Capture the cell that displays the provided text and extract its (x, y) central coordinate. 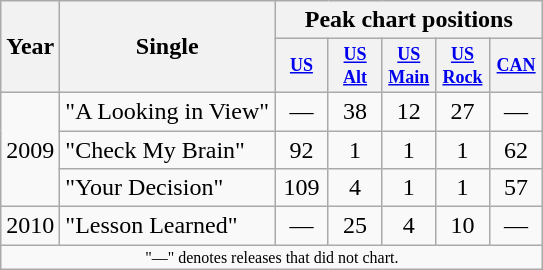
10 (463, 226)
12 (409, 111)
US Main (409, 66)
2010 (30, 226)
2009 (30, 149)
38 (355, 111)
"Your Decision" (168, 188)
"Lesson Learned" (168, 226)
27 (463, 111)
92 (302, 150)
US (302, 66)
25 (355, 226)
62 (516, 150)
57 (516, 188)
US Rock (463, 66)
"—" denotes releases that did not chart. (272, 257)
Single (168, 47)
"Check My Brain" (168, 150)
CAN (516, 66)
"A Looking in View" (168, 111)
US Alt (355, 66)
Peak chart positions (409, 20)
109 (302, 188)
Year (30, 47)
